Scan for the cell matching the given text and deliver its (X, Y) coordinate at center. 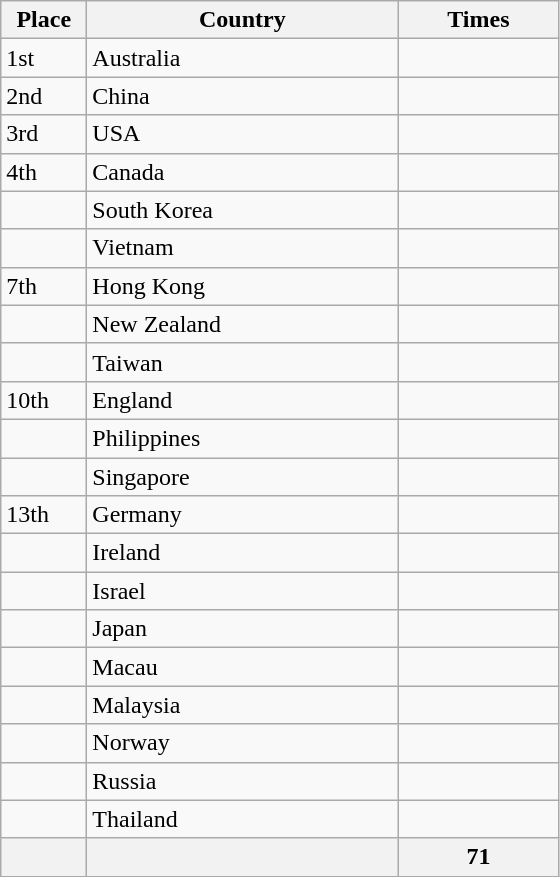
2nd (44, 96)
China (242, 96)
10th (44, 400)
Singapore (242, 477)
4th (44, 172)
Malaysia (242, 705)
Ireland (242, 553)
USA (242, 134)
England (242, 400)
Place (44, 20)
71 (478, 857)
Taiwan (242, 362)
Philippines (242, 438)
3rd (44, 134)
Germany (242, 515)
Country (242, 20)
Israel (242, 591)
South Korea (242, 210)
Hong Kong (242, 286)
7th (44, 286)
Norway (242, 743)
Thailand (242, 819)
Macau (242, 667)
13th (44, 515)
Canada (242, 172)
Australia (242, 58)
Russia (242, 781)
1st (44, 58)
New Zealand (242, 324)
Times (478, 20)
Vietnam (242, 248)
Japan (242, 629)
